Extract the (X, Y) coordinate from the center of the cell holding the provided text.  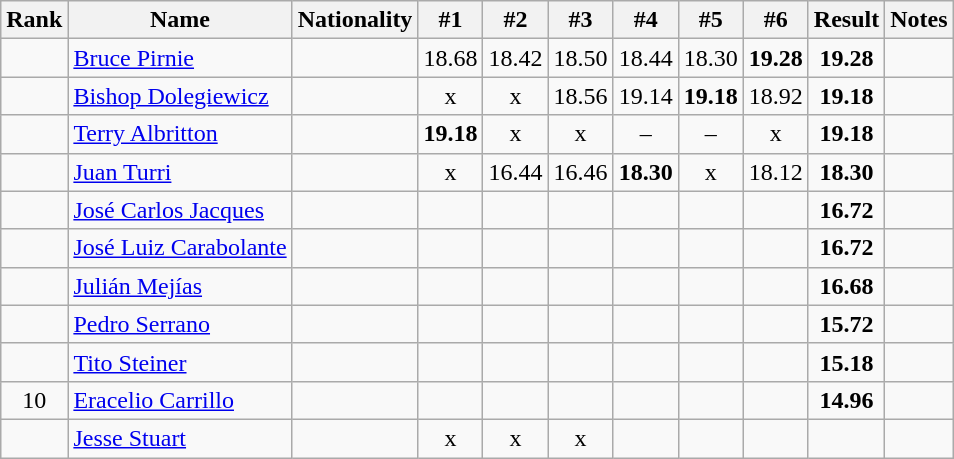
16.68 (846, 286)
#1 (450, 20)
Pedro Serrano (180, 324)
10 (34, 400)
19.14 (646, 96)
Nationality (355, 20)
16.46 (580, 172)
Terry Albritton (180, 134)
Juan Turri (180, 172)
Bishop Dolegiewicz (180, 96)
18.44 (646, 58)
18.68 (450, 58)
15.18 (846, 362)
José Luiz Carabolante (180, 248)
18.56 (580, 96)
#6 (776, 20)
Bruce Pirnie (180, 58)
Jesse Stuart (180, 438)
Julián Mejías (180, 286)
#2 (516, 20)
#4 (646, 20)
18.12 (776, 172)
Notes (919, 20)
Tito Steiner (180, 362)
#5 (710, 20)
#3 (580, 20)
José Carlos Jacques (180, 210)
18.92 (776, 96)
18.50 (580, 58)
15.72 (846, 324)
14.96 (846, 400)
Eracelio Carrillo (180, 400)
18.42 (516, 58)
16.44 (516, 172)
Name (180, 20)
Rank (34, 20)
Result (846, 20)
